Pinpoint the cell where the given text exists, returning its (x, y) midpoint coordinate. 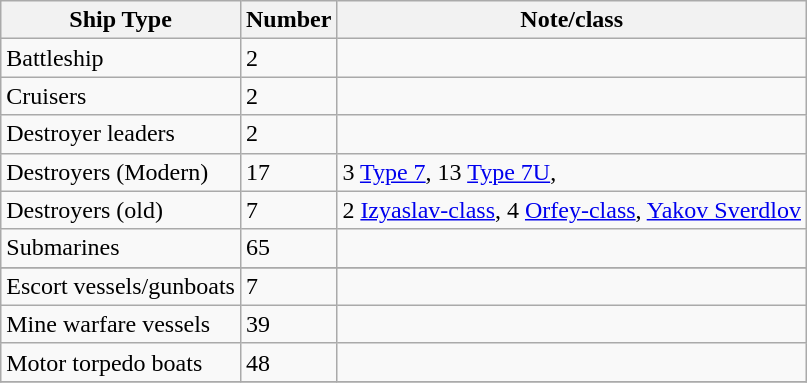
39 (288, 324)
2 Izyaslav-class, 4 Orfey-class, Yakov Sverdlov (572, 210)
Destroyers (Modern) (121, 172)
Destroyers (old) (121, 210)
Battleship (121, 58)
Mine warfare vessels (121, 324)
17 (288, 172)
Motor torpedo boats (121, 362)
Escort vessels/gunboats (121, 286)
65 (288, 248)
Ship Type (121, 20)
Destroyer leaders (121, 134)
Number (288, 20)
Cruisers (121, 96)
48 (288, 362)
3 Type 7, 13 Type 7U, (572, 172)
Note/class (572, 20)
Submarines (121, 248)
